Pinpoint the cell where the given text exists, returning its (x, y) midpoint coordinate. 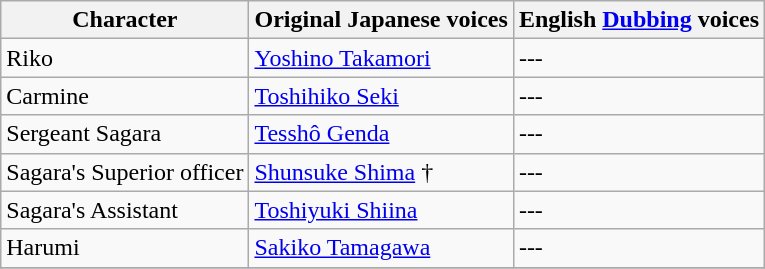
Sagara's Assistant (125, 210)
Tesshô Genda (381, 134)
Shunsuke Shima † (381, 172)
Sakiko Tamagawa (381, 248)
Toshihiko Seki (381, 96)
Harumi (125, 248)
Riko (125, 58)
Character (125, 20)
Sagara's Superior officer (125, 172)
English Dubbing voices (638, 20)
Carmine (125, 96)
Sergeant Sagara (125, 134)
Yoshino Takamori (381, 58)
Toshiyuki Shiina (381, 210)
Original Japanese voices (381, 20)
